Pinpoint the cell where the given text exists, returning its [x, y] midpoint coordinate. 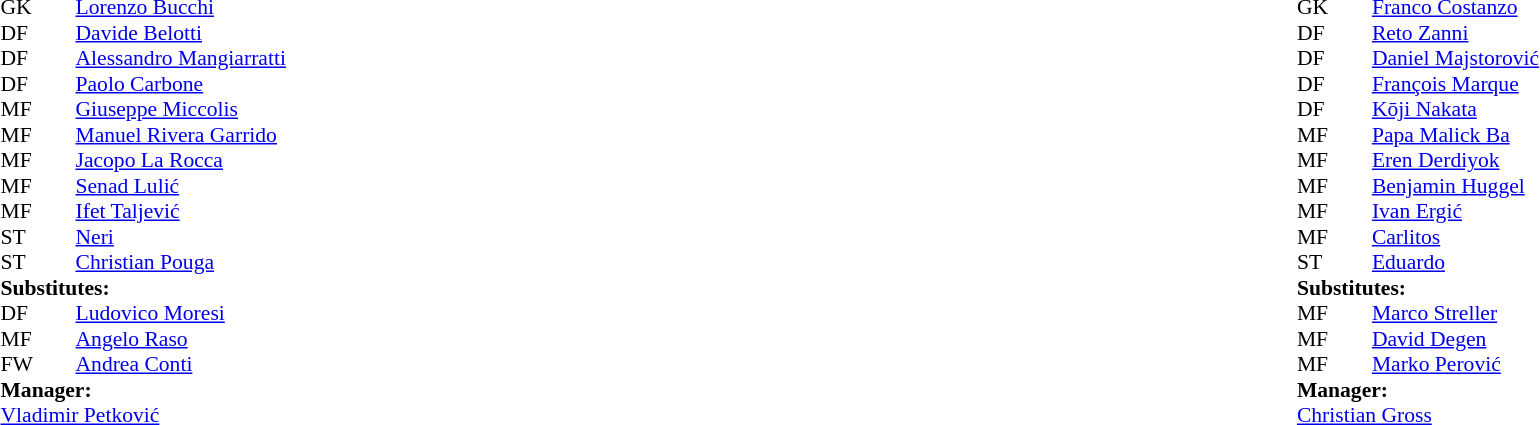
Reto Zanni [1456, 33]
Senad Lulić [181, 186]
Alessandro Mangiarratti [181, 59]
Carlitos [1456, 237]
François Marque [1456, 84]
Ludovico Moresi [181, 313]
Marco Streller [1456, 313]
Kōji Nakata [1456, 109]
Davide Belotti [181, 33]
FW [19, 365]
Daniel Majstorović [1456, 59]
Eren Derdiyok [1456, 161]
Papa Malick Ba [1456, 135]
Andrea Conti [181, 365]
Christian Pouga [181, 263]
Ivan Ergić [1456, 211]
Jacopo La Rocca [181, 161]
Giuseppe Miccolis [181, 109]
David Degen [1456, 339]
Paolo Carbone [181, 84]
Benjamin Huggel [1456, 186]
Manuel Rivera Garrido [181, 135]
Neri [181, 237]
Eduardo [1456, 263]
Angelo Raso [181, 339]
Marko Perović [1456, 365]
Ifet Taljević [181, 211]
